Pinpoint the cell where the given text exists, returning its (X, Y) midpoint coordinate. 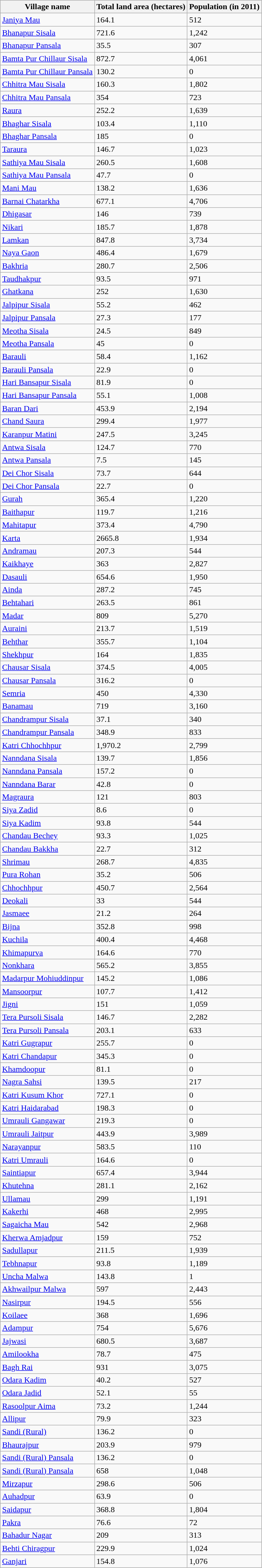
368.8 (141, 1509)
207.3 (141, 551)
103.4 (141, 123)
2,968 (224, 1225)
Bamta Pur Chillaur Sisala (48, 59)
352.8 (141, 926)
146 (141, 214)
35.5 (141, 46)
Chand Saura (48, 421)
1,048 (224, 1471)
3,989 (224, 1134)
Khamdoopur (48, 1069)
76.6 (141, 1522)
164 (141, 654)
213.7 (141, 629)
Janiya Mau (48, 20)
475 (224, 1354)
998 (224, 926)
Barauli Pansala (48, 369)
Tera Pursoli Pansala (48, 1030)
374.5 (141, 667)
Deokali (48, 901)
Chhochhpur (48, 888)
45 (141, 343)
307 (224, 46)
752 (224, 1238)
644 (224, 473)
Nagra Sahsi (48, 1082)
Kaikhaye (48, 564)
Taudhakpur (48, 279)
Kherwa Amjadpur (48, 1238)
2,564 (224, 888)
287.2 (141, 590)
1,639 (224, 110)
1,608 (224, 162)
512 (224, 20)
Sadullapur (48, 1250)
2,282 (224, 1017)
1,878 (224, 227)
313 (224, 1535)
677.1 (141, 201)
400.4 (141, 939)
203.1 (141, 1030)
145.2 (141, 978)
Behthar (48, 642)
81.1 (141, 1069)
2,506 (224, 266)
4,061 (224, 59)
Katri Umrauli (48, 1160)
Tera Pursoli Sisala (48, 1017)
1,412 (224, 991)
1,216 (224, 512)
527 (224, 1380)
35.2 (141, 875)
81.9 (141, 383)
971 (224, 279)
1,934 (224, 538)
583.5 (141, 1147)
1,802 (224, 84)
542 (141, 1225)
Village name (48, 7)
73.7 (141, 473)
229.9 (141, 1548)
486.4 (141, 253)
Nikari (48, 227)
Mahitapur (48, 525)
151 (141, 1004)
1,023 (224, 149)
Antwa Pansala (48, 460)
33 (141, 901)
1,104 (224, 642)
Raura (48, 110)
355.7 (141, 642)
5,270 (224, 616)
21.2 (141, 914)
52.1 (141, 1393)
450 (141, 693)
93.3 (141, 836)
Sandi (Rural) (48, 1432)
Auraini (48, 629)
354 (141, 97)
Katri Haidarabad (48, 1108)
597 (141, 1289)
110 (224, 1147)
198.3 (141, 1108)
Chandau Bechey (48, 836)
3,944 (224, 1173)
194.5 (141, 1302)
160.3 (141, 84)
159 (141, 1238)
809 (141, 616)
Jalpipur Sisala (48, 305)
63.9 (141, 1497)
Meotha Pansala (48, 343)
1,242 (224, 33)
2,799 (224, 745)
4,005 (224, 667)
443.9 (141, 1134)
Chhitra Mau Sisala (48, 84)
72 (224, 1522)
Bhanapur Sisala (48, 33)
345.3 (141, 1056)
3,687 (224, 1341)
861 (224, 603)
Chhitra Mau Pansala (48, 97)
1,162 (224, 356)
2,194 (224, 408)
Mirzapur (48, 1484)
719 (141, 706)
4,835 (224, 862)
139.5 (141, 1082)
Adampur (48, 1328)
727.1 (141, 1095)
312 (224, 849)
1,519 (224, 629)
1,244 (224, 1406)
Naya Gaon (48, 253)
3,245 (224, 434)
2,827 (224, 564)
745 (224, 590)
1,630 (224, 292)
263.5 (141, 603)
1,024 (224, 1548)
Shrimau (48, 862)
247.5 (141, 434)
55 (224, 1393)
Sathiya Mau Sisala (48, 162)
Total land area (hectares) (141, 7)
Pura Rohan (48, 875)
849 (224, 330)
Chandrampur Pansala (48, 732)
Baran Dari (48, 408)
368 (141, 1315)
Pakra (48, 1522)
Uncha Malwa (48, 1276)
Jajwasi (48, 1341)
365.4 (141, 499)
Odara Kadim (48, 1380)
Nanndana Pansala (48, 771)
1,977 (224, 421)
1,008 (224, 395)
145 (224, 460)
Bagh Rai (48, 1367)
2,162 (224, 1185)
Dhigasar (48, 214)
157.2 (141, 771)
Semria (48, 693)
803 (224, 797)
Nonkhara (48, 965)
453.9 (141, 408)
450.7 (141, 888)
Barnai Chatarkha (48, 201)
79.9 (141, 1419)
Ainda (48, 590)
Hari Bansapur Sisala (48, 383)
27.3 (141, 318)
4,706 (224, 201)
42.8 (141, 784)
739 (224, 214)
2,443 (224, 1289)
Nanndana Barar (48, 784)
1,059 (224, 1004)
Sagaicha Mau (48, 1225)
979 (224, 1445)
40.2 (141, 1380)
Umrauli Jaitpur (48, 1134)
4,790 (224, 525)
931 (141, 1367)
Banamau (48, 706)
130.2 (141, 71)
Chandrampur Sisala (48, 719)
658 (141, 1471)
Gurah (48, 499)
Jigni (48, 1004)
Kuchila (48, 939)
8.6 (141, 810)
872.7 (141, 59)
Koilaee (48, 1315)
107.7 (141, 991)
Bahadur Nagar (48, 1535)
Shekhpur (48, 654)
Magraura (48, 797)
1,636 (224, 188)
633 (224, 1030)
7.5 (141, 460)
Meotha Sisala (48, 330)
462 (224, 305)
Jasmaee (48, 914)
Bhaurajpur (48, 1445)
Dei Chor Sisala (48, 473)
Katri Gugrapur (48, 1043)
124.7 (141, 447)
Kakerhi (48, 1212)
3,160 (224, 706)
1,220 (224, 499)
Madar (48, 616)
Saidapur (48, 1509)
2665.8 (141, 538)
Ganjari (48, 1561)
78.7 (141, 1354)
Baithapur (48, 512)
Bhaghar Sisala (48, 123)
Mansoorpur (48, 991)
55.1 (141, 395)
Bamta Pur Chillaur Pansala (48, 71)
Auhadpur (48, 1497)
299.4 (141, 421)
217 (224, 1082)
255.7 (141, 1043)
Andramau (48, 551)
252.2 (141, 110)
177 (224, 318)
252 (141, 292)
1,076 (224, 1561)
Behtahari (48, 603)
1,804 (224, 1509)
121 (141, 797)
Siya Zadid (48, 810)
264 (224, 914)
348.9 (141, 732)
164.1 (141, 20)
119.7 (141, 512)
Ullamau (48, 1198)
833 (224, 732)
363 (141, 564)
3,075 (224, 1367)
73.2 (141, 1406)
55.2 (141, 305)
Nanndana Sisala (48, 758)
298.6 (141, 1484)
281.1 (141, 1185)
211.5 (141, 1250)
1,025 (224, 836)
680.5 (141, 1341)
Lamkan (48, 240)
340 (224, 719)
24.5 (141, 330)
1,835 (224, 654)
721.6 (141, 33)
Siya Kadim (48, 823)
556 (224, 1302)
Madarpur Mohiuddinpur (48, 978)
Katri Kusum Khor (48, 1095)
1,696 (224, 1315)
723 (224, 97)
280.7 (141, 266)
Chandau Bakkha (48, 849)
Karanpur Matini (48, 434)
1,086 (224, 978)
139.7 (141, 758)
468 (141, 1212)
Hari Bansapur Pansala (48, 395)
Rasoolpur Aima (48, 1406)
Dei Chor Pansala (48, 486)
Sathiya Mau Pansala (48, 175)
Taraura (48, 149)
260.5 (141, 162)
657.4 (141, 1173)
Akhwailpur Malwa (48, 1289)
154.8 (141, 1561)
Bhaghar Pansala (48, 136)
1,939 (224, 1250)
Barauli (48, 356)
1,970.2 (141, 745)
Jalpipur Pansala (48, 318)
Tebhnapur (48, 1263)
1,191 (224, 1198)
Antwa Sisala (48, 447)
Behti Chiragpur (48, 1548)
2,995 (224, 1212)
1,950 (224, 577)
93.5 (141, 279)
219.3 (141, 1121)
185.7 (141, 227)
565.2 (141, 965)
316.2 (141, 680)
Odara Jadid (48, 1393)
1,856 (224, 758)
Saintiapur (48, 1173)
209 (141, 1535)
Allipur (48, 1419)
Bijna (48, 926)
3,855 (224, 965)
Dasauli (48, 577)
1,110 (224, 123)
22.9 (141, 369)
Chausar Sisala (48, 667)
1 (224, 1276)
373.4 (141, 525)
Narayanpur (48, 1147)
47.7 (141, 175)
Nasirpur (48, 1302)
143.8 (141, 1276)
Amilookha (48, 1354)
1,189 (224, 1263)
Population (in 2011) (224, 7)
754 (141, 1328)
5,676 (224, 1328)
323 (224, 1419)
185 (141, 136)
4,330 (224, 693)
4,468 (224, 939)
138.2 (141, 188)
Umrauli Gangawar (48, 1121)
37.1 (141, 719)
Katri Chhochhpur (48, 745)
299 (141, 1198)
Katri Chandapur (48, 1056)
847.8 (141, 240)
1,679 (224, 253)
Karta (48, 538)
Chausar Pansala (48, 680)
203.9 (141, 1445)
Khimapurva (48, 952)
3,734 (224, 240)
Ghatkana (48, 292)
Mani Mau (48, 188)
654.6 (141, 577)
Khutehna (48, 1185)
268.7 (141, 862)
Bhanapur Pansala (48, 46)
58.4 (141, 356)
Bakhria (48, 266)
